Pinpoint the cell where the given text exists, returning its [x, y] midpoint coordinate. 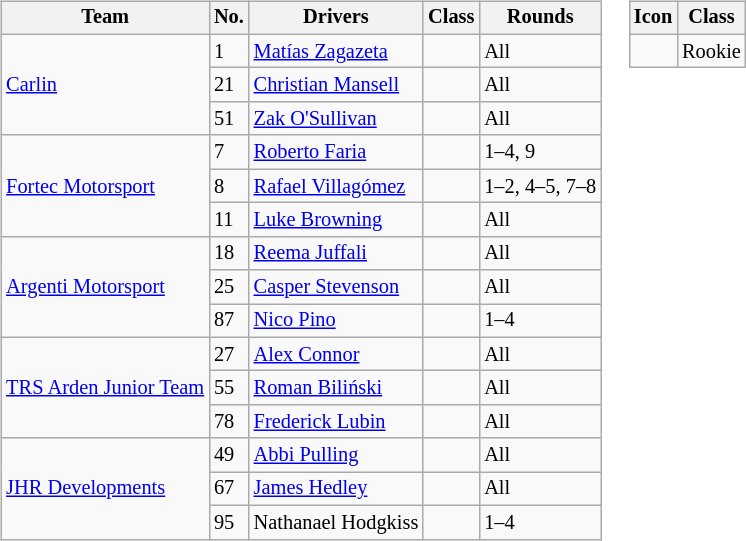
8 [229, 186]
Abbi Pulling [336, 455]
Carlin [105, 84]
Roman Biliński [336, 388]
55 [229, 388]
Nathanael Hodgkiss [336, 522]
7 [229, 152]
Drivers [336, 18]
78 [229, 422]
51 [229, 119]
Zak O'Sullivan [336, 119]
Frederick Lubin [336, 422]
87 [229, 321]
1 [229, 51]
No. [229, 18]
Christian Mansell [336, 85]
Nico Pino [336, 321]
11 [229, 220]
27 [229, 354]
Matías Zagazeta [336, 51]
Reema Juffali [336, 253]
Alex Connor [336, 354]
Fortec Motorsport [105, 186]
95 [229, 522]
JHR Developments [105, 488]
67 [229, 489]
Rookie [712, 51]
1–4, 9 [540, 152]
25 [229, 287]
21 [229, 85]
Team [105, 18]
James Hedley [336, 489]
Luke Browning [336, 220]
49 [229, 455]
Roberto Faria [336, 152]
Rounds [540, 18]
Argenti Motorsport [105, 286]
TRS Arden Junior Team [105, 388]
1–2, 4–5, 7–8 [540, 186]
Rafael Villagómez [336, 186]
Icon [653, 18]
Casper Stevenson [336, 287]
18 [229, 253]
